From the cell containing the given text, extract its center point as (X, Y) coordinate. 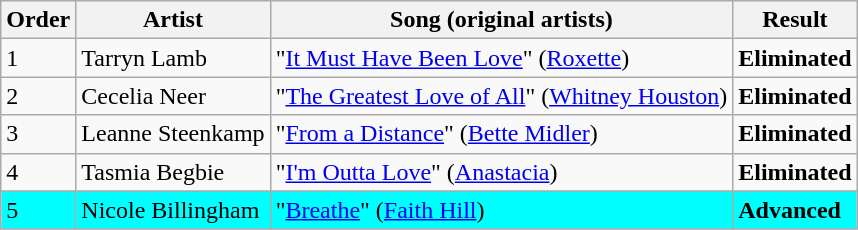
5 (38, 210)
4 (38, 172)
"I'm Outta Love" (Anastacia) (502, 172)
Advanced (795, 210)
"From a Distance" (Bette Midler) (502, 134)
"Breathe" (Faith Hill) (502, 210)
"It Must Have Been Love" (Roxette) (502, 58)
Cecelia Neer (173, 96)
Order (38, 20)
Leanne Steenkamp (173, 134)
2 (38, 96)
Tarryn Lamb (173, 58)
Result (795, 20)
Artist (173, 20)
3 (38, 134)
Tasmia Begbie (173, 172)
1 (38, 58)
"The Greatest Love of All" (Whitney Houston) (502, 96)
Song (original artists) (502, 20)
Nicole Billingham (173, 210)
